Return the (X, Y) coordinate for the center point of the cell that contains the specified text.  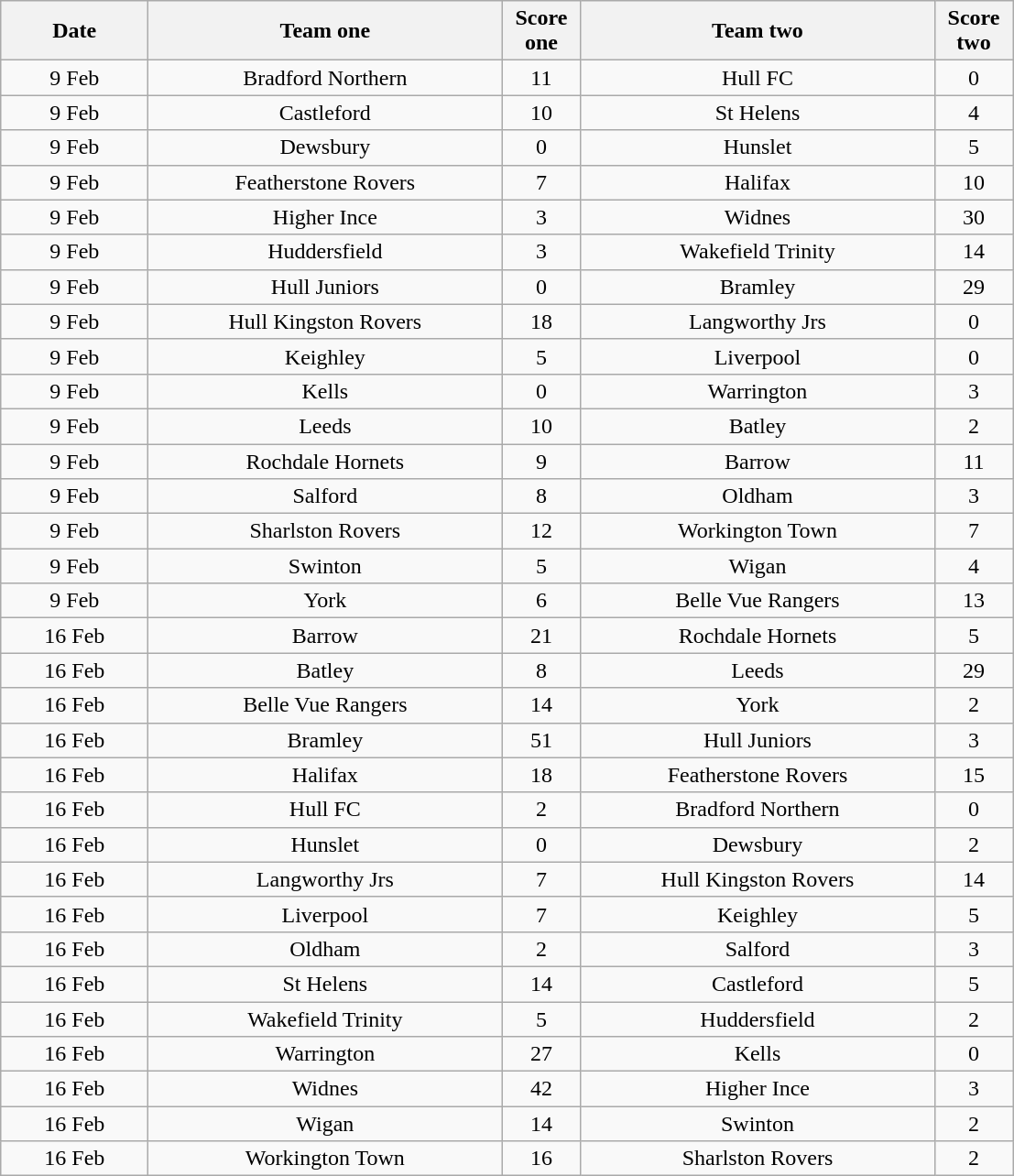
13 (974, 601)
30 (974, 217)
Score one (541, 31)
Score two (974, 31)
15 (974, 775)
16 (541, 1159)
6 (541, 601)
21 (541, 636)
Date (75, 31)
Team two (758, 31)
51 (541, 740)
Team one (325, 31)
12 (541, 531)
42 (541, 1089)
9 (541, 461)
27 (541, 1054)
